Find where the given text appears and provide that cell's center as [x, y] coordinate. 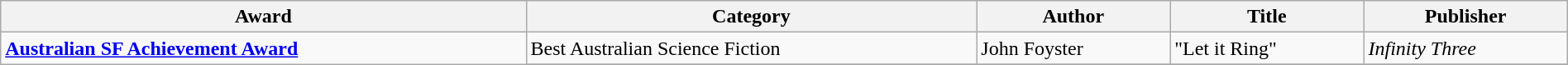
Award [263, 17]
Best Australian Science Fiction [751, 48]
"Let it Ring" [1267, 48]
Publisher [1465, 17]
Australian SF Achievement Award [263, 48]
Infinity Three [1465, 48]
Title [1267, 17]
John Foyster [1073, 48]
Category [751, 17]
Author [1073, 17]
